Extract the (X, Y) coordinate from the center of the cell holding the provided text.  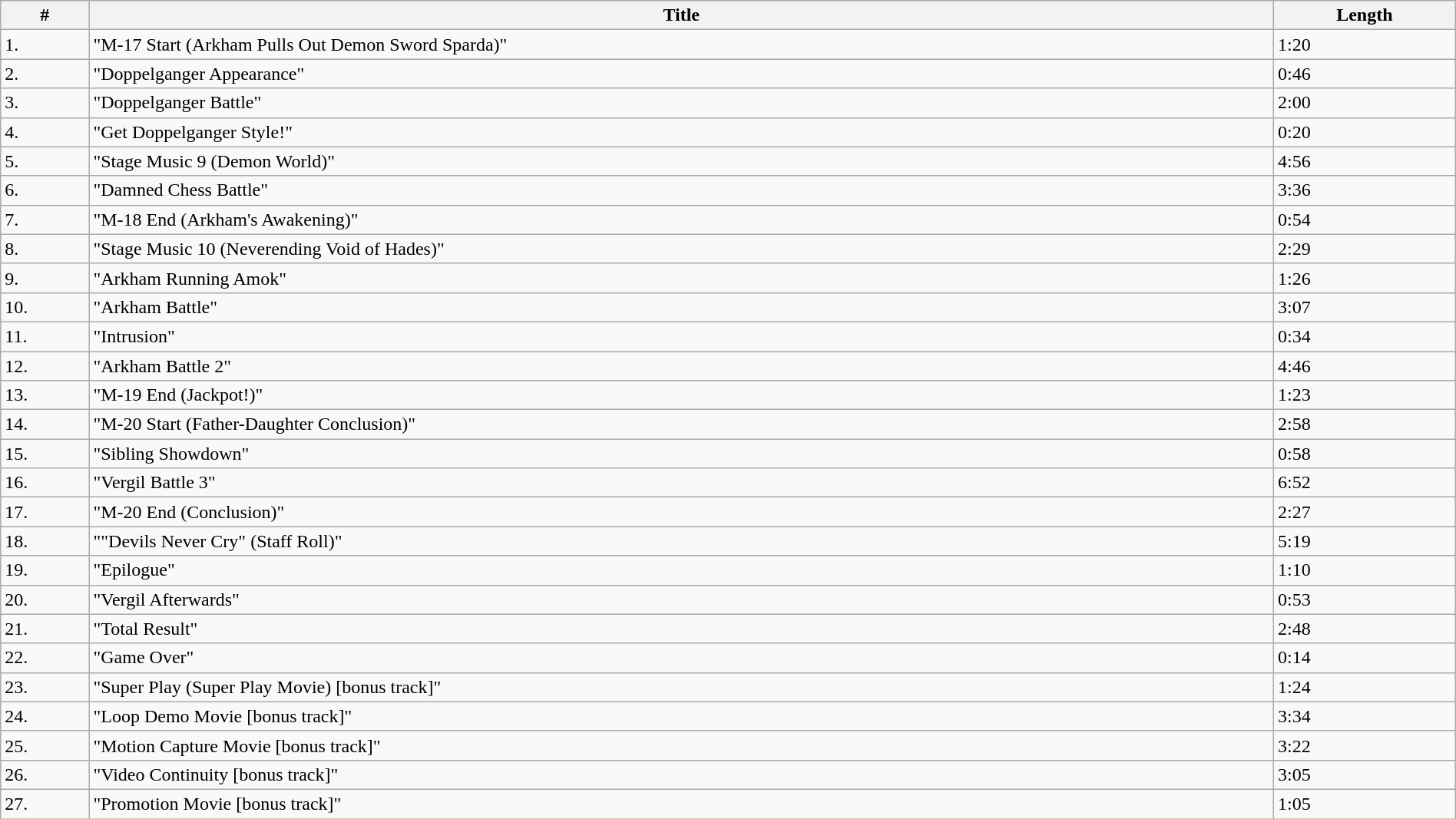
"Arkham Running Amok" (682, 278)
"Arkham Battle" (682, 307)
"Promotion Movie [bonus track]" (682, 804)
24. (45, 716)
"M-19 End (Jackpot!)" (682, 395)
2:58 (1364, 424)
4:56 (1364, 161)
"M-20 Start (Father-Daughter Conclusion)" (682, 424)
5. (45, 161)
"Total Result" (682, 629)
"Epilogue" (682, 570)
1:23 (1364, 395)
15. (45, 454)
19. (45, 570)
"Doppelganger Battle" (682, 103)
2:29 (1364, 249)
4. (45, 132)
27. (45, 804)
1:26 (1364, 278)
6:52 (1364, 483)
4:46 (1364, 366)
20. (45, 599)
"Damned Chess Battle" (682, 190)
11. (45, 336)
"Vergil Battle 3" (682, 483)
"Doppelganger Appearance" (682, 74)
2:48 (1364, 629)
22. (45, 658)
"M-17 Start (Arkham Pulls Out Demon Sword Sparda)" (682, 45)
2:00 (1364, 103)
14. (45, 424)
0:20 (1364, 132)
0:54 (1364, 220)
1:05 (1364, 804)
""Devils Never Cry" (Staff Roll)" (682, 541)
13. (45, 395)
3:05 (1364, 774)
"Motion Capture Movie [bonus track]" (682, 745)
"Super Play (Super Play Movie) [bonus track]" (682, 687)
"M-18 End (Arkham's Awakening)" (682, 220)
1:20 (1364, 45)
3:34 (1364, 716)
12. (45, 366)
2. (45, 74)
"M-20 End (Conclusion)" (682, 512)
6. (45, 190)
18. (45, 541)
Title (682, 15)
9. (45, 278)
"Arkham Battle 2" (682, 366)
"Sibling Showdown" (682, 454)
21. (45, 629)
"Get Doppelganger Style!" (682, 132)
1:10 (1364, 570)
1. (45, 45)
Length (1364, 15)
0:53 (1364, 599)
23. (45, 687)
0:58 (1364, 454)
3. (45, 103)
16. (45, 483)
3:36 (1364, 190)
2:27 (1364, 512)
1:24 (1364, 687)
26. (45, 774)
"Stage Music 10 (Neverending Void of Hades)" (682, 249)
"Intrusion" (682, 336)
0:34 (1364, 336)
0:14 (1364, 658)
5:19 (1364, 541)
"Vergil Afterwards" (682, 599)
8. (45, 249)
# (45, 15)
"Loop Demo Movie [bonus track]" (682, 716)
3:22 (1364, 745)
17. (45, 512)
"Video Continuity [bonus track]" (682, 774)
25. (45, 745)
7. (45, 220)
"Game Over" (682, 658)
0:46 (1364, 74)
3:07 (1364, 307)
"Stage Music 9 (Demon World)" (682, 161)
10. (45, 307)
